Pinpoint the cell where the given text exists, returning its [x, y] midpoint coordinate. 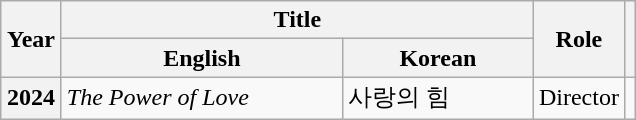
2024 [32, 98]
English [202, 58]
Director [578, 98]
The Power of Love [202, 98]
Korean [438, 58]
Year [32, 39]
Title [297, 20]
사랑의 힘 [438, 98]
Role [578, 39]
